Extract the [x, y] coordinate from the center of the cell holding the provided text.  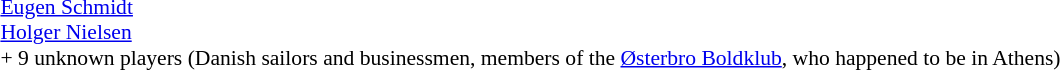
Holger Nielsen [530, 33]
